For the text-containing cell, return its midpoint in [X, Y] coordinate format. 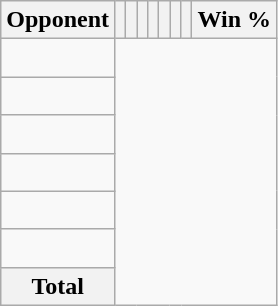
Opponent [58, 20]
Total [58, 286]
Win % [234, 20]
